Identify which cell holds the provided text, then report its (x, y) central coordinate. 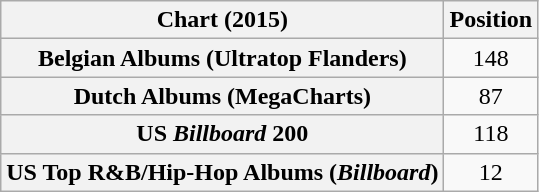
Chart (2015) (222, 20)
US Top R&B/Hip-Hop Albums (Billboard) (222, 172)
Dutch Albums (MegaCharts) (222, 96)
Belgian Albums (Ultratop Flanders) (222, 58)
12 (491, 172)
US Billboard 200 (222, 134)
118 (491, 134)
87 (491, 96)
Position (491, 20)
148 (491, 58)
